Return (x, y) of the center of cell containing provided text 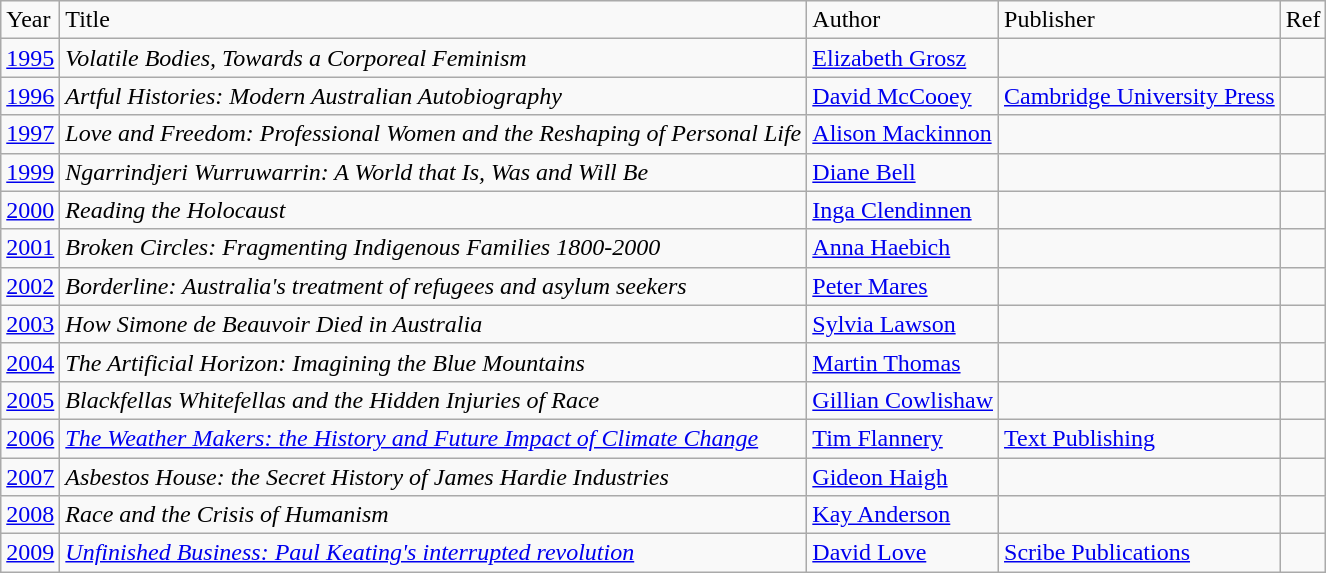
Year (30, 20)
Sylvia Lawson (903, 324)
Gillian Cowlishaw (903, 400)
Elizabeth Grosz (903, 58)
Tim Flannery (903, 438)
Broken Circles: Fragmenting Indigenous Families 1800-2000 (434, 248)
Text Publishing (1140, 438)
Inga Clendinnen (903, 210)
Peter Mares (903, 286)
2001 (30, 248)
Kay Anderson (903, 515)
Ngarrindjeri Wurruwarrin: A World that Is, Was and Will Be (434, 172)
Reading the Holocaust (434, 210)
David McCooey (903, 96)
The Artificial Horizon: Imagining the Blue Mountains (434, 362)
The Weather Makers: the History and Future Impact of Climate Change (434, 438)
David Love (903, 553)
Publisher (1140, 20)
1997 (30, 134)
1999 (30, 172)
2008 (30, 515)
Asbestos House: the Secret History of James Hardie Industries (434, 477)
2000 (30, 210)
Title (434, 20)
1996 (30, 96)
Scribe Publications (1140, 553)
Unfinished Business: Paul Keating's interrupted revolution (434, 553)
Anna Haebich (903, 248)
Author (903, 20)
2002 (30, 286)
2004 (30, 362)
1995 (30, 58)
Cambridge University Press (1140, 96)
2006 (30, 438)
2005 (30, 400)
Love and Freedom: Professional Women and the Reshaping of Personal Life (434, 134)
2007 (30, 477)
2003 (30, 324)
Blackfellas Whitefellas and the Hidden Injuries of Race (434, 400)
Ref (1303, 20)
Martin Thomas (903, 362)
Borderline: Australia's treatment of refugees and asylum seekers (434, 286)
2009 (30, 553)
Alison Mackinnon (903, 134)
Volatile Bodies, Towards a Corporeal Feminism (434, 58)
How Simone de Beauvoir Died in Australia (434, 324)
Diane Bell (903, 172)
Artful Histories: Modern Australian Autobiography (434, 96)
Race and the Crisis of Humanism (434, 515)
Gideon Haigh (903, 477)
